Locate the cell with the specified text and output its [X, Y] center coordinate. 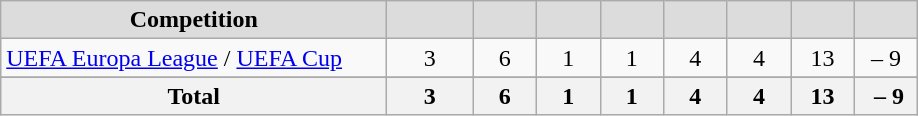
Total [194, 96]
UEFA Europa League / UEFA Cup [194, 58]
Competition [194, 20]
